Provide the [X, Y] coordinate of the cell's center where the given text is located.  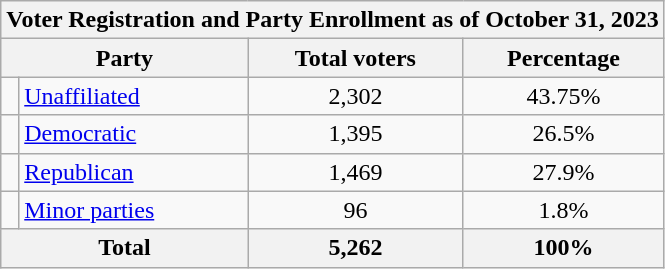
96 [356, 210]
2,302 [356, 96]
Democratic [134, 134]
Voter Registration and Party Enrollment as of October 31, 2023 [332, 20]
Total [124, 248]
1.8% [564, 210]
Total voters [356, 58]
27.9% [564, 172]
1,469 [356, 172]
Republican [134, 172]
100% [564, 248]
43.75% [564, 96]
Minor parties [134, 210]
1,395 [356, 134]
5,262 [356, 248]
26.5% [564, 134]
Party [124, 58]
Unaffiliated [134, 96]
Percentage [564, 58]
